Scan for the cell matching the given text and deliver its [X, Y] coordinate at center. 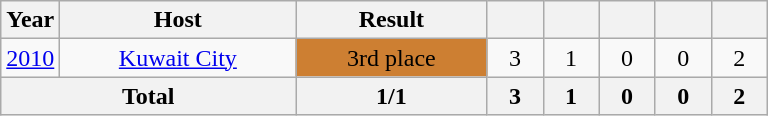
Year [30, 20]
Result [392, 20]
Kuwait City [178, 58]
2010 [30, 58]
1/1 [392, 96]
3rd place [392, 58]
Total [148, 96]
Host [178, 20]
